Locate the cell with the specified text and output its (X, Y) center coordinate. 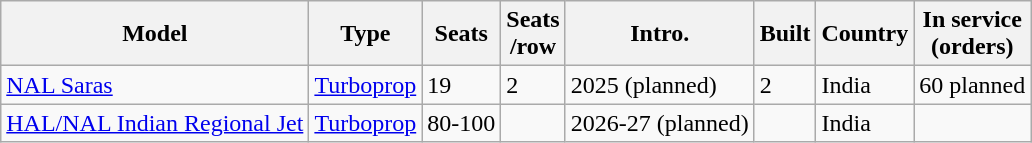
Type (366, 34)
Country (865, 34)
2026-27 (planned) (660, 123)
19 (462, 85)
In service(orders) (972, 34)
HAL/NAL Indian Regional Jet (155, 123)
Built (785, 34)
Seats (462, 34)
Intro. (660, 34)
80-100 (462, 123)
60 planned (972, 85)
NAL Saras (155, 85)
Model (155, 34)
Seats/row (533, 34)
2025 (planned) (660, 85)
